Search for the cell housing the specified text and yield its [X, Y] center coordinate. 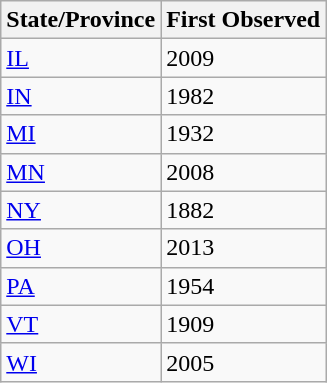
IL [81, 58]
State/Province [81, 20]
1982 [244, 96]
VT [81, 324]
First Observed [244, 20]
2013 [244, 248]
NY [81, 210]
1909 [244, 324]
OH [81, 248]
1932 [244, 134]
MN [81, 172]
1882 [244, 210]
2008 [244, 172]
MI [81, 134]
2005 [244, 362]
PA [81, 286]
1954 [244, 286]
IN [81, 96]
WI [81, 362]
2009 [244, 58]
